Output the [x, y] coordinate of the center of the cell containing the given text.  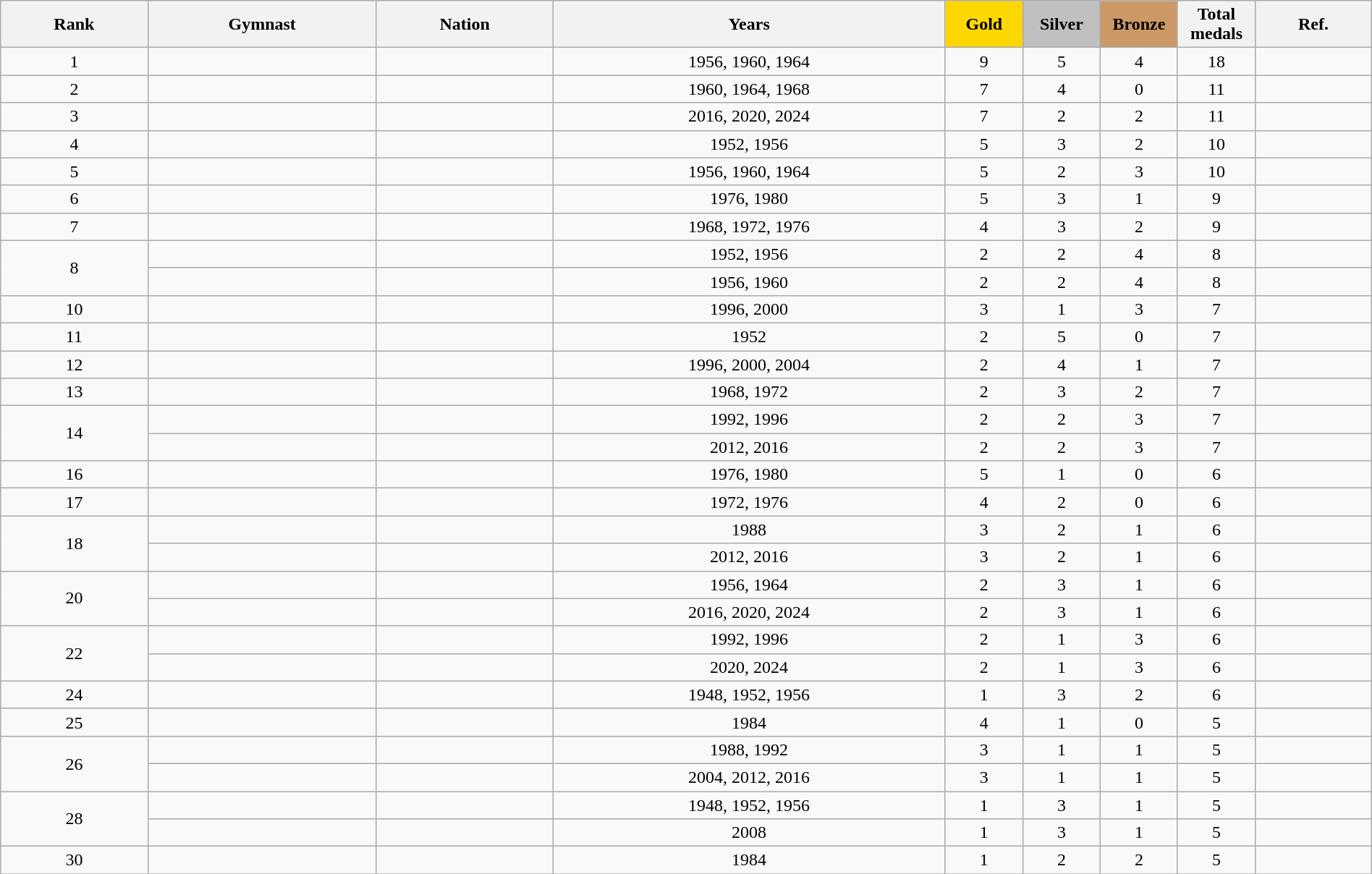
1988, 1992 [749, 750]
Total medals [1216, 25]
1956, 1960 [749, 281]
17 [74, 502]
14 [74, 433]
28 [74, 819]
1956, 1964 [749, 585]
26 [74, 763]
12 [74, 364]
Rank [74, 25]
2020, 2024 [749, 667]
Ref. [1314, 25]
Gold [984, 25]
13 [74, 392]
Silver [1061, 25]
Years [749, 25]
24 [74, 695]
25 [74, 722]
1960, 1964, 1968 [749, 89]
20 [74, 598]
1996, 2000 [749, 309]
22 [74, 653]
16 [74, 475]
1968, 1972, 1976 [749, 226]
1996, 2000, 2004 [749, 364]
1952 [749, 336]
Nation [465, 25]
Gymnast [262, 25]
1968, 1972 [749, 392]
2008 [749, 833]
1988 [749, 530]
30 [74, 860]
2004, 2012, 2016 [749, 777]
Bronze [1139, 25]
1972, 1976 [749, 502]
